Return the [X, Y] coordinate for the center point of the cell that contains the specified text.  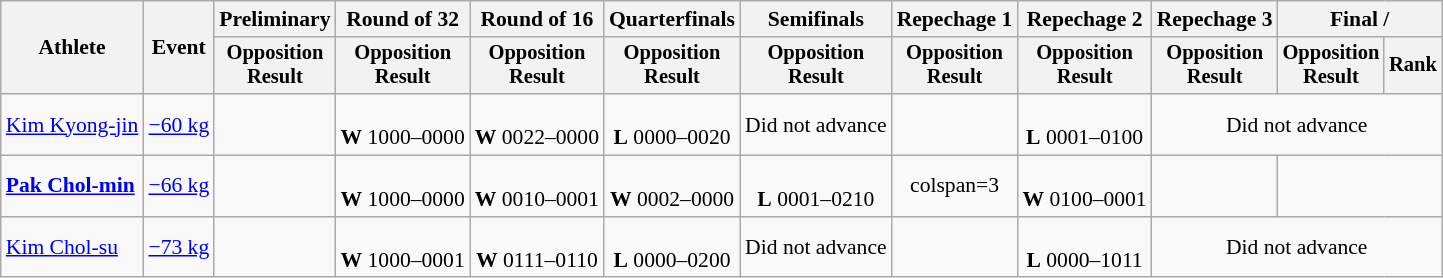
W 0002–0000 [672, 186]
Repechage 2 [1084, 19]
L 0000–1011 [1084, 248]
Preliminary [274, 19]
L 0001–0100 [1084, 124]
Athlete [72, 48]
Round of 32 [403, 19]
W 1000–0001 [403, 248]
Semifinals [816, 19]
Quarterfinals [672, 19]
Repechage 1 [955, 19]
−66 kg [178, 186]
Final / [1360, 19]
Kim Kyong-jin [72, 124]
Round of 16 [537, 19]
−73 kg [178, 248]
W 0111–0110 [537, 248]
Event [178, 48]
L 0001–0210 [816, 186]
Kim Chol-su [72, 248]
L 0000–0020 [672, 124]
Repechage 3 [1215, 19]
Pak Chol-min [72, 186]
−60 kg [178, 124]
L 0000–0200 [672, 248]
Rank [1413, 66]
colspan=3 [955, 186]
W 0010–0001 [537, 186]
W 0100–0001 [1084, 186]
W 0022–0000 [537, 124]
